Detect which cell encompasses the target text, then output its [x, y] center coordinate. 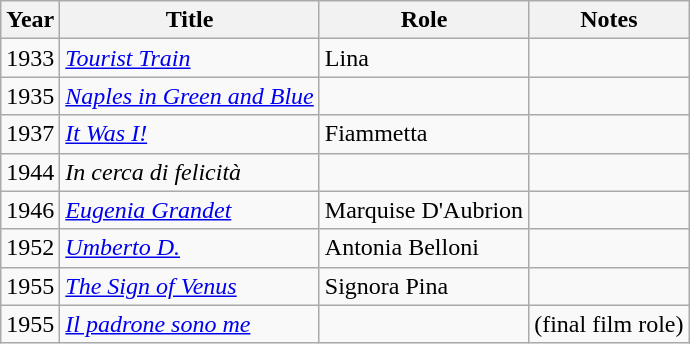
The Sign of Venus [190, 286]
1937 [30, 134]
Antonia Belloni [424, 248]
Eugenia Grandet [190, 210]
1935 [30, 96]
Il padrone sono me [190, 324]
Year [30, 20]
1952 [30, 248]
Title [190, 20]
Lina [424, 58]
Notes [609, 20]
1946 [30, 210]
Naples in Green and Blue [190, 96]
Role [424, 20]
Fiammetta [424, 134]
1933 [30, 58]
(final film role) [609, 324]
In cerca di felicità [190, 172]
It Was I! [190, 134]
Signora Pina [424, 286]
1944 [30, 172]
Marquise D'Aubrion [424, 210]
Tourist Train [190, 58]
Umberto D. [190, 248]
